Return the [x, y] coordinate for the center point of the cell that contains the specified text.  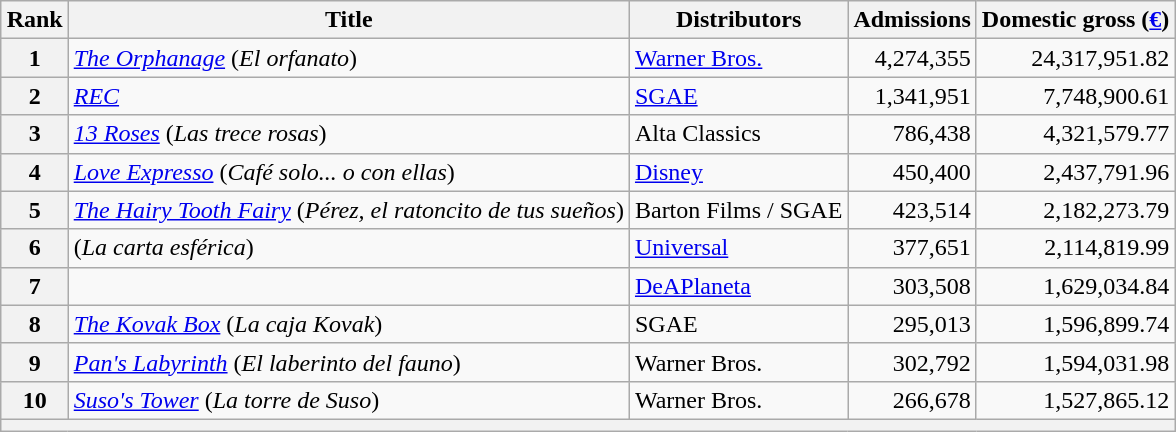
8 [34, 324]
1,527,865.12 [1076, 400]
423,514 [912, 210]
295,013 [912, 324]
450,400 [912, 172]
2 [34, 96]
4,321,579.77 [1076, 134]
2,182,273.79 [1076, 210]
6 [34, 248]
(La carta esférica) [348, 248]
377,651 [912, 248]
786,438 [912, 134]
Distributors [738, 20]
4 [34, 172]
Barton Films / SGAE [738, 210]
9 [34, 362]
2,114,819.99 [1076, 248]
Universal [738, 248]
Pan's Labyrinth (El laberinto del fauno) [348, 362]
Disney [738, 172]
5 [34, 210]
Suso's Tower (La torre de Suso) [348, 400]
3 [34, 134]
REC [348, 96]
Title [348, 20]
24,317,951.82 [1076, 58]
The Orphanage (El orfanato) [348, 58]
Domestic gross (€) [1076, 20]
Rank [34, 20]
1,594,031.98 [1076, 362]
Alta Classics [738, 134]
303,508 [912, 286]
4,274,355 [912, 58]
Love Expresso (Café solo... o con ellas) [348, 172]
The Kovak Box (La caja Kovak) [348, 324]
266,678 [912, 400]
10 [34, 400]
Admissions [912, 20]
7,748,900.61 [1076, 96]
302,792 [912, 362]
1 [34, 58]
The Hairy Tooth Fairy (Pérez, el ratoncito de tus sueños) [348, 210]
2,437,791.96 [1076, 172]
1,596,899.74 [1076, 324]
DeAPlaneta [738, 286]
7 [34, 286]
1,341,951 [912, 96]
1,629,034.84 [1076, 286]
13 Roses (Las trece rosas) [348, 134]
